Return (x, y) of the center of cell containing provided text 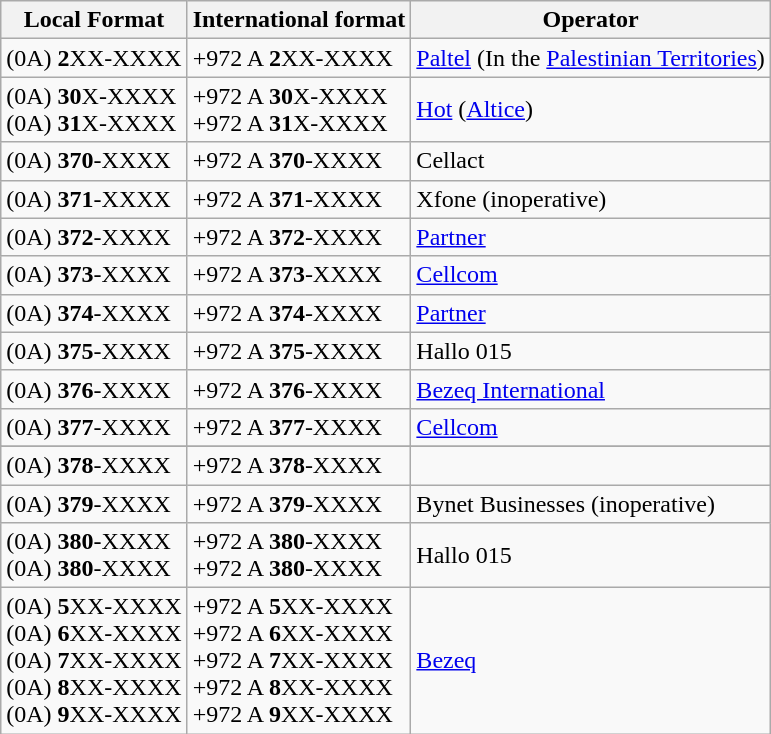
Cellact (591, 161)
International format (299, 20)
(0A) 372-XXXX (94, 237)
+972 A 370-XXXX (299, 161)
(0A) 2XX-XXXX (94, 58)
Bezeq International (591, 389)
(0A) 371-XXXX (94, 199)
+972 A 375-XXXX (299, 351)
+972 A 378-XXXX (299, 465)
+972 A 2XX-XXXX (299, 58)
Local Format (94, 20)
Bezeq (591, 661)
+972 A 377-XXXX (299, 427)
+972 A 374-XXXX (299, 313)
Hot (Altice) (591, 110)
(0A) 5XX-XXXX(0A) 6XX-XXXX (0A) 7XX-XXXX(0A) 8XX-XXXX(0A) 9XX-XXXX (94, 661)
Paltel (In the Palestinian Territories) (591, 58)
(0A) 377-XXXX (94, 427)
+972 A 372-XXXX (299, 237)
(0A) 380-XXXX (0A) 380-XXXX (94, 556)
(0A) 376-XXXX (94, 389)
Bynet Businesses (inoperative) (591, 503)
(0A) 375-XXXX (94, 351)
(0A) 379-XXXX (94, 503)
+972 A 376-XXXX (299, 389)
(0A) 370-XXXX (94, 161)
(0A) 373-XXXX (94, 275)
Operator (591, 20)
Xfone (inoperative) (591, 199)
(0A) 30X-XXXX (0A) 31X-XXXX (94, 110)
+972 A 371-XXXX (299, 199)
+972 A 379-XXXX (299, 503)
+972 A 30X-XXXX+972 A 31X-XXXX (299, 110)
(0A) 374-XXXX (94, 313)
+972 A 380-XXXX+972 A 380-XXXX (299, 556)
(0A) 378-XXXX (94, 465)
+972 A 5XX-XXXX+972 A 6XX-XXXX+972 A 7XX-XXXX+972 A 8XX-XXXX+972 A 9XX-XXXX (299, 661)
+972 A 373-XXXX (299, 275)
